For the text-containing cell, return its midpoint in (x, y) coordinate format. 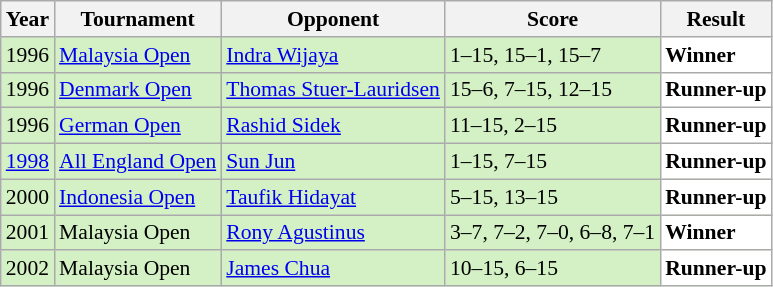
Sun Jun (333, 162)
Denmark Open (138, 90)
1998 (28, 162)
Thomas Stuer-Lauridsen (333, 90)
Score (552, 19)
Rashid Sidek (333, 126)
Indra Wijaya (333, 55)
3–7, 7–2, 7–0, 6–8, 7–1 (552, 233)
11–15, 2–15 (552, 126)
10–15, 6–15 (552, 269)
Rony Agustinus (333, 233)
2001 (28, 233)
Year (28, 19)
Opponent (333, 19)
Indonesia Open (138, 197)
Taufik Hidayat (333, 197)
1–15, 15–1, 15–7 (552, 55)
James Chua (333, 269)
15–6, 7–15, 12–15 (552, 90)
1–15, 7–15 (552, 162)
2000 (28, 197)
German Open (138, 126)
2002 (28, 269)
5–15, 13–15 (552, 197)
All England Open (138, 162)
Result (716, 19)
Tournament (138, 19)
